Determine the (x, y) coordinate at the center of the cell enclosing the given text.  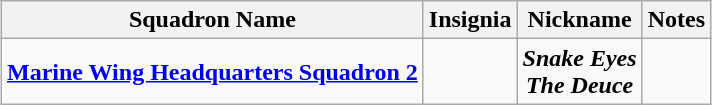
Nickname (580, 20)
Snake EyesThe Deuce (580, 72)
Squadron Name (212, 20)
Insignia (470, 20)
Notes (676, 20)
Marine Wing Headquarters Squadron 2 (212, 72)
